Detect which cell encompasses the target text, then output its [x, y] center coordinate. 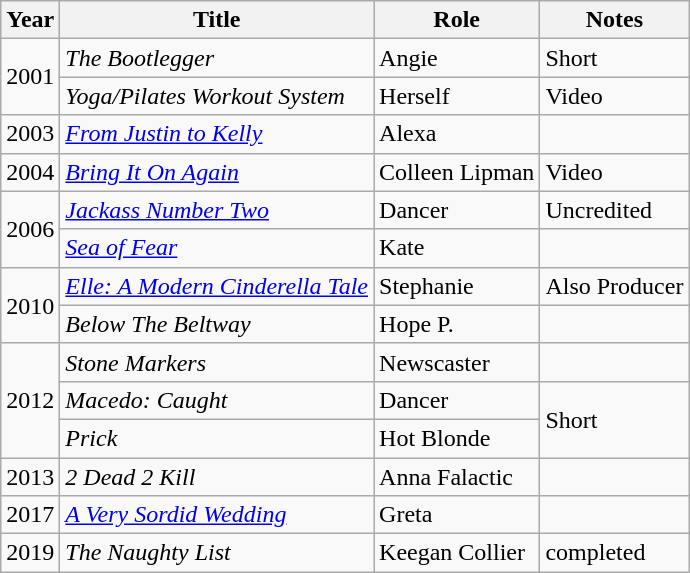
Angie [457, 58]
A Very Sordid Wedding [217, 515]
Stephanie [457, 286]
Below The Beltway [217, 324]
Sea of Fear [217, 248]
2004 [30, 172]
Yoga/Pilates Workout System [217, 96]
Greta [457, 515]
From Justin to Kelly [217, 134]
Bring It On Again [217, 172]
2010 [30, 305]
Prick [217, 438]
completed [614, 553]
Stone Markers [217, 362]
2019 [30, 553]
Title [217, 20]
Newscaster [457, 362]
2012 [30, 400]
Role [457, 20]
Alexa [457, 134]
Anna Falactic [457, 477]
Keegan Collier [457, 553]
Macedo: Caught [217, 400]
2017 [30, 515]
The Naughty List [217, 553]
Also Producer [614, 286]
Notes [614, 20]
Year [30, 20]
Herself [457, 96]
The Bootlegger [217, 58]
2006 [30, 229]
Jackass Number Two [217, 210]
2003 [30, 134]
Hope P. [457, 324]
Uncredited [614, 210]
Colleen Lipman [457, 172]
2 Dead 2 Kill [217, 477]
Elle: A Modern Cinderella Tale [217, 286]
2001 [30, 77]
Hot Blonde [457, 438]
2013 [30, 477]
Kate [457, 248]
